Locate the cell with the specified text and output its (X, Y) center coordinate. 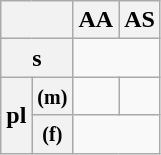
AA (96, 20)
pl (16, 115)
(m) (52, 96)
s (37, 58)
AS (140, 20)
(f) (52, 134)
